Search for the cell housing the specified text and yield its [X, Y] center coordinate. 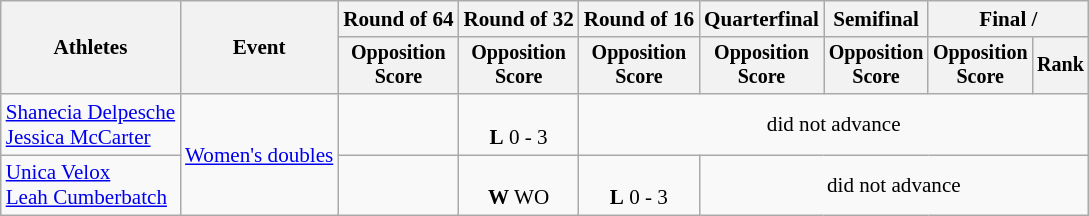
Round of 64 [398, 18]
Final / [1008, 18]
Rank [1060, 65]
Shanecia DelpescheJessica McCarter [90, 124]
Event [259, 48]
Athletes [90, 48]
Semifinal [876, 18]
Unica VeloxLeah Cumberbatch [90, 186]
Round of 32 [519, 18]
Quarterfinal [762, 18]
Women's doubles [259, 155]
W WO [519, 186]
Round of 16 [639, 18]
